Provide the [X, Y] coordinate of the cell's center where the given text is located.  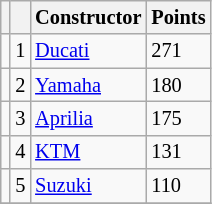
271 [178, 51]
131 [178, 152]
Yamaha [88, 85]
Points [178, 17]
Ducati [88, 51]
3 [20, 118]
Aprilia [88, 118]
180 [178, 85]
175 [178, 118]
4 [20, 152]
2 [20, 85]
Constructor [88, 17]
Suzuki [88, 186]
1 [20, 51]
KTM [88, 152]
110 [178, 186]
5 [20, 186]
